Extract the [x, y] coordinate from the center of the cell holding the provided text.  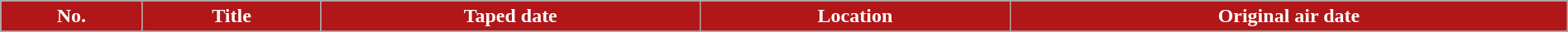
Taped date [510, 16]
Title [232, 16]
Original air date [1289, 16]
No. [71, 16]
Location [855, 16]
